Return [x, y] of the center of cell containing provided text 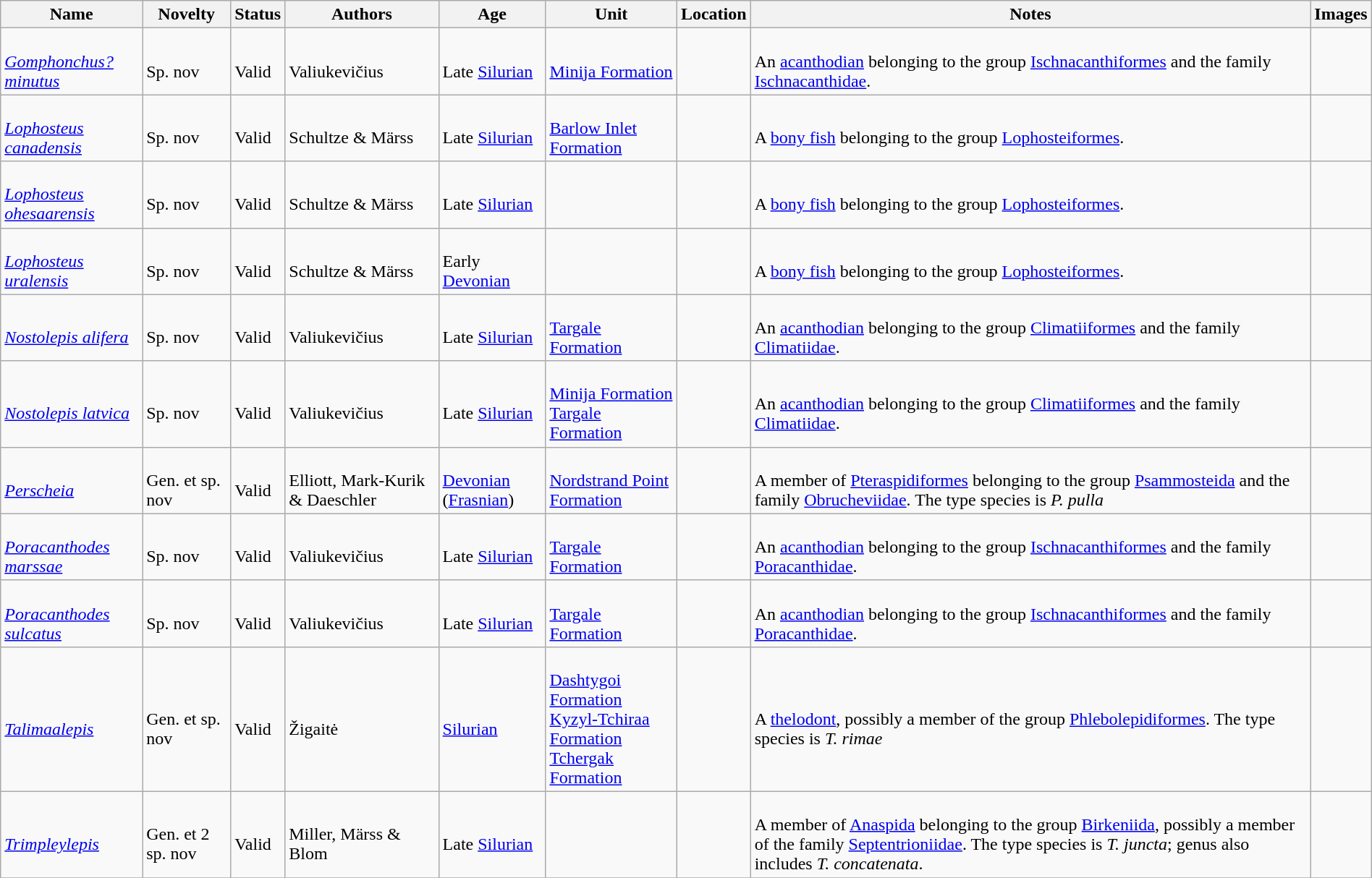
Devonian (Frasnian) [492, 480]
Minija Formation Targale Formation [611, 404]
Authors [362, 14]
Silurian [492, 719]
Lophosteus ohesaarensis [72, 195]
Minija Formation [611, 61]
Nostolepis latvica [72, 404]
Age [492, 14]
Early Devonian [492, 261]
Notes [1030, 14]
Perscheia [72, 480]
Name [72, 14]
An acanthodian belonging to the group Ischnacanthiformes and the family Ischnacanthidae. [1030, 61]
Barlow Inlet Formation [611, 128]
Nostolepis alifera [72, 328]
Gomphonchus? minutus [72, 61]
Talimaalepis [72, 719]
Unit [611, 14]
Poracanthodes sulcatus [72, 613]
Poracanthodes marssae [72, 547]
Location [713, 14]
Images [1341, 14]
Lophosteus uralensis [72, 261]
Nordstrand Point Formation [611, 480]
Novelty [187, 14]
Lophosteus canadensis [72, 128]
A thelodont, possibly a member of the group Phlebolepidiformes. The type species is T. rimae [1030, 719]
Elliott, Mark-Kurik & Daeschler [362, 480]
Gen. et 2 sp. nov [187, 835]
A member of Pteraspidiformes belonging to the group Psammosteida and the family Obrucheviidae. The type species is P. pulla [1030, 480]
Miller, Märss & Blom [362, 835]
Trimpleylepis [72, 835]
Žigaitė [362, 719]
Dashtygoi Formation Kyzyl-Tchiraa Formation Tchergak Formation [611, 719]
Status [258, 14]
